Extract the [x, y] coordinate from the center of the cell holding the provided text.  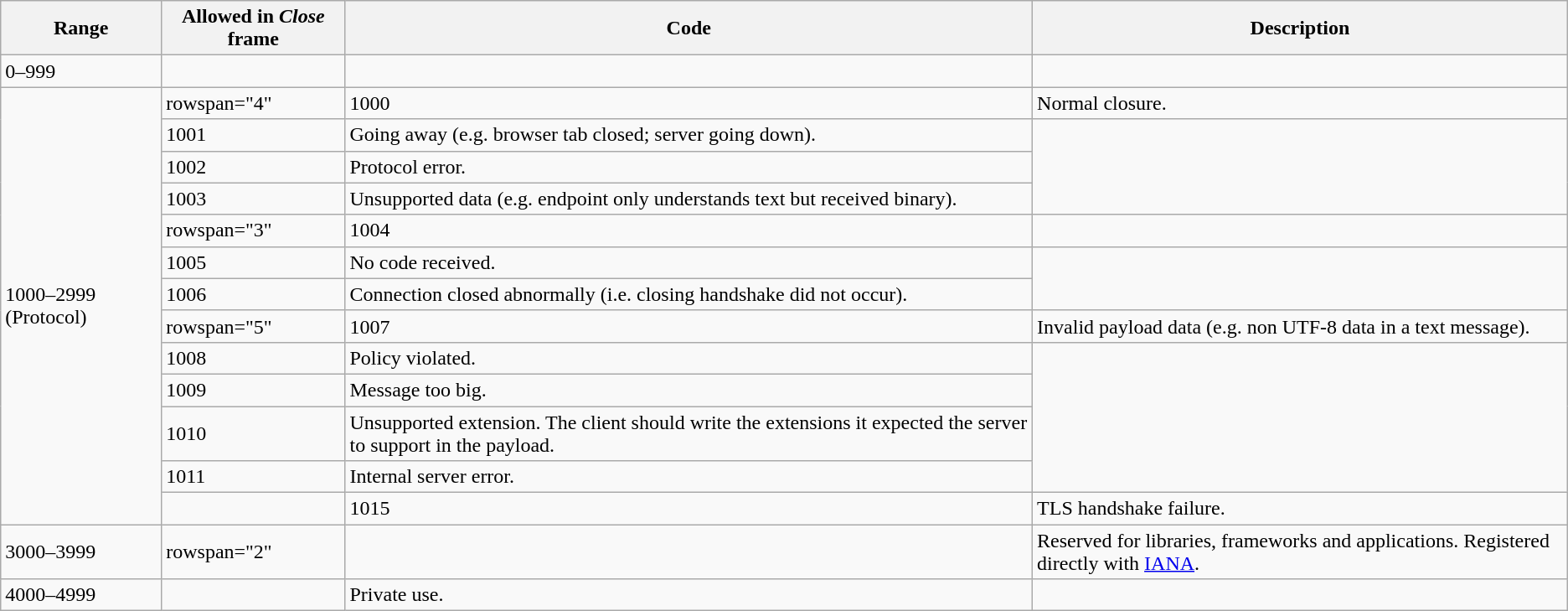
rowspan="2" [253, 551]
1003 [253, 199]
Private use. [689, 595]
1000 [689, 103]
1011 [253, 477]
Policy violated. [689, 358]
Allowed in Close frame [253, 28]
1005 [253, 262]
Description [1300, 28]
1001 [253, 135]
Unsupported extension. The client should write the extensions it expected the server to support in the payload. [689, 432]
1007 [689, 326]
Protocol error. [689, 167]
Range [81, 28]
rowspan="3" [253, 230]
1004 [689, 230]
Normal closure. [1300, 103]
Invalid payload data (e.g. non UTF-8 data in a text message). [1300, 326]
Internal server error. [689, 477]
Message too big. [689, 390]
1015 [689, 509]
TLS handshake failure. [1300, 509]
Connection closed abnormally (i.e. closing handshake did not occur). [689, 294]
Unsupported data (e.g. endpoint only understands text but received binary). [689, 199]
1008 [253, 358]
Going away (e.g. browser tab closed; server going down). [689, 135]
1002 [253, 167]
1010 [253, 432]
Code [689, 28]
No code received. [689, 262]
0–999 [81, 71]
4000–4999 [81, 595]
rowspan="5" [253, 326]
rowspan="4" [253, 103]
3000–3999 [81, 551]
1006 [253, 294]
Reserved for libraries, frameworks and applications. Registered directly with IANA. [1300, 551]
1000–2999 (Protocol) [81, 306]
1009 [253, 390]
